Locate the cell with the specified text and output its [x, y] center coordinate. 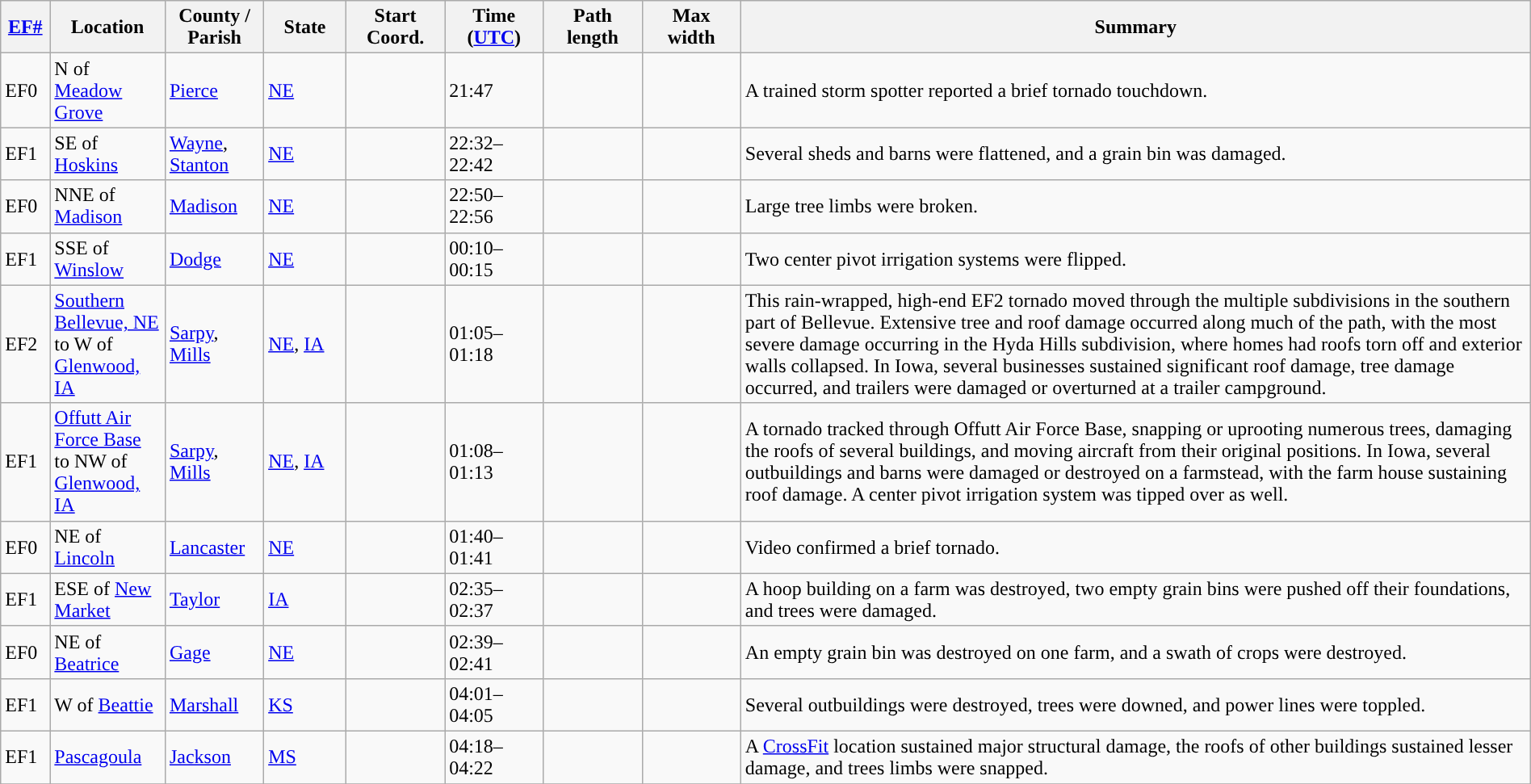
W of Beattie [108, 704]
Pascagoula [108, 757]
NE of Lincoln [108, 547]
Max width [691, 27]
22:50–22:56 [494, 207]
22:32–22:42 [494, 153]
04:01–04:05 [494, 704]
02:39–02:41 [494, 652]
Video confirmed a brief tornado. [1135, 547]
01:08–01:13 [494, 462]
Lancaster [214, 547]
Several outbuildings were destroyed, trees were downed, and power lines were toppled. [1135, 704]
Summary [1135, 27]
EF# [26, 27]
Marshall [214, 704]
Start Coord. [395, 27]
00:10–00:15 [494, 258]
KS [305, 704]
Jackson [214, 757]
NNE of Madison [108, 207]
01:40–01:41 [494, 547]
SE of Hoskins [108, 153]
Wayne, Stanton [214, 153]
County / Parish [214, 27]
Several sheds and barns were flattened, and a grain bin was damaged. [1135, 153]
A trained storm spotter reported a brief tornado touchdown. [1135, 90]
Two center pivot irrigation systems were flipped. [1135, 258]
Dodge [214, 258]
01:05–01:18 [494, 344]
A hoop building on a farm was destroyed, two empty grain bins were pushed off their foundations, and trees were damaged. [1135, 599]
IA [305, 599]
N of Meadow Grove [108, 90]
Path length [593, 27]
Madison [214, 207]
NE of Beatrice [108, 652]
Pierce [214, 90]
SSE of Winslow [108, 258]
ESE of New Market [108, 599]
Location [108, 27]
Southern Bellevue, NE to W of Glenwood, IA [108, 344]
State [305, 27]
02:35–02:37 [494, 599]
04:18–04:22 [494, 757]
A CrossFit location sustained major structural damage, the roofs of other buildings sustained lesser damage, and trees limbs were snapped. [1135, 757]
Offutt Air Force Base to NW of Glenwood, IA [108, 462]
Time (UTC) [494, 27]
EF2 [26, 344]
MS [305, 757]
Taylor [214, 599]
Gage [214, 652]
Large tree limbs were broken. [1135, 207]
21:47 [494, 90]
An empty grain bin was destroyed on one farm, and a swath of crops were destroyed. [1135, 652]
